Return [X, Y] of the center of cell containing provided text 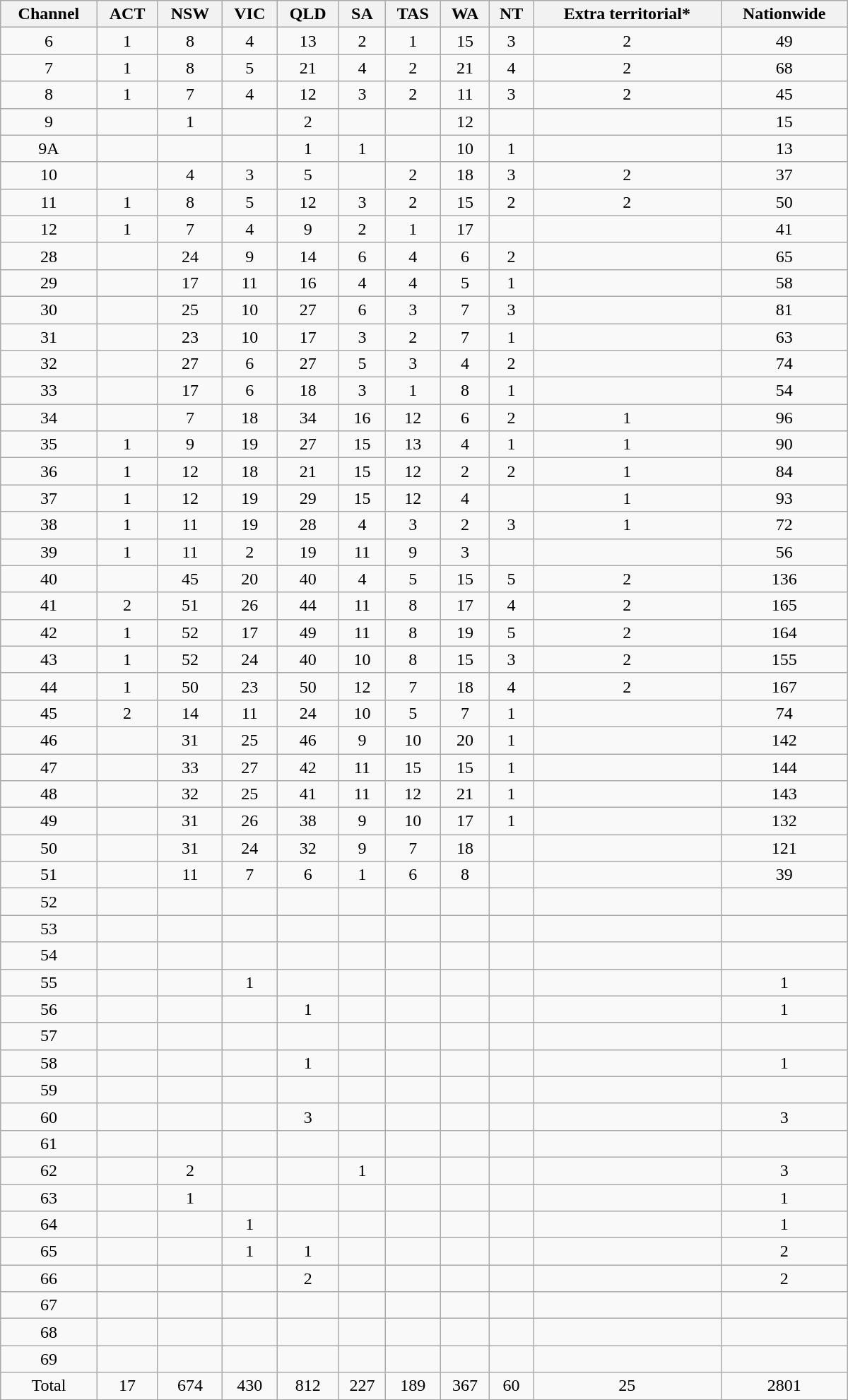
155 [784, 659]
189 [413, 1386]
165 [784, 606]
55 [49, 982]
96 [784, 418]
48 [49, 794]
2801 [784, 1386]
142 [784, 740]
812 [308, 1386]
53 [49, 929]
136 [784, 579]
164 [784, 633]
143 [784, 794]
121 [784, 848]
VIC [250, 14]
81 [784, 310]
59 [49, 1090]
72 [784, 525]
Channel [49, 14]
WA [465, 14]
144 [784, 767]
57 [49, 1036]
367 [465, 1386]
NSW [190, 14]
93 [784, 498]
Total [49, 1386]
Extra territorial* [628, 14]
62 [49, 1170]
84 [784, 471]
64 [49, 1225]
69 [49, 1359]
35 [49, 445]
674 [190, 1386]
47 [49, 767]
67 [49, 1305]
90 [784, 445]
66 [49, 1278]
227 [363, 1386]
ACT [127, 14]
NT [512, 14]
36 [49, 471]
430 [250, 1386]
61 [49, 1143]
QLD [308, 14]
132 [784, 821]
167 [784, 686]
Nationwide [784, 14]
30 [49, 310]
TAS [413, 14]
9A [49, 148]
43 [49, 659]
SA [363, 14]
